Return (x, y) of the center of cell containing provided text 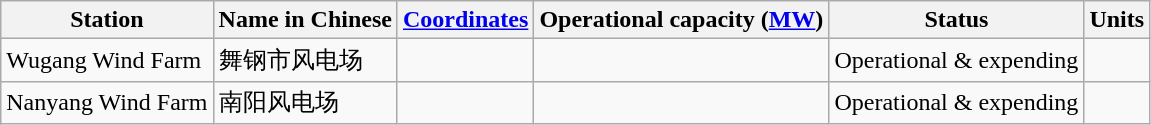
Wugang Wind Farm (107, 60)
南阳风电场 (305, 102)
Status (956, 20)
Name in Chinese (305, 20)
舞钢市风电场 (305, 60)
Coordinates (465, 20)
Units (1117, 20)
Operational capacity (MW) (682, 20)
Nanyang Wind Farm (107, 102)
Station (107, 20)
